Determine the [X, Y] coordinate at the center of the cell enclosing the given text.  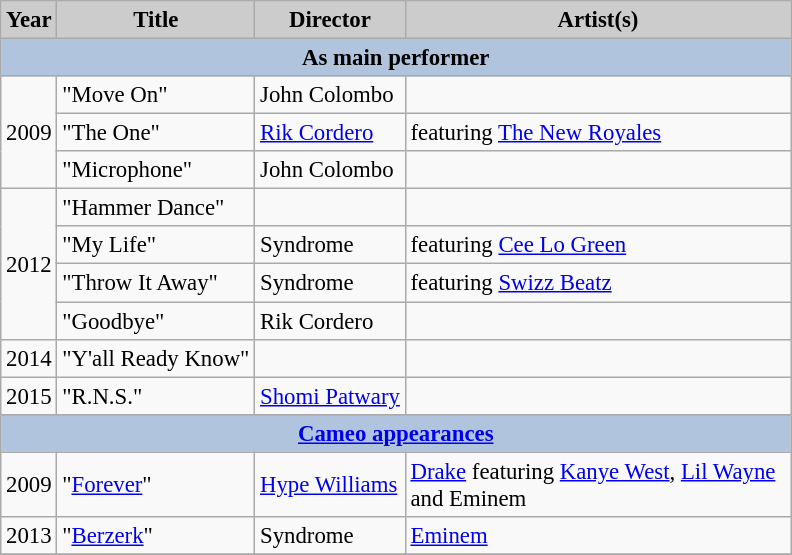
"Hammer Dance" [156, 208]
featuring Swizz Beatz [598, 283]
"Throw It Away" [156, 283]
2015 [29, 396]
"Forever" [156, 484]
2013 [29, 536]
Cameo appearances [396, 433]
"Berzerk" [156, 536]
featuring Cee Lo Green [598, 245]
Title [156, 20]
Drake featuring Kanye West, Lil Wayne and Eminem [598, 484]
Hype Williams [330, 484]
featuring The New Royales [598, 133]
2012 [29, 264]
"My Life" [156, 245]
"Y'all Ready Know" [156, 358]
"The One" [156, 133]
"R.N.S." [156, 396]
"Goodbye" [156, 321]
"Move On" [156, 95]
Shomi Patwary [330, 396]
Eminem [598, 536]
"Microphone" [156, 170]
As main performer [396, 58]
Year [29, 20]
Artist(s) [598, 20]
Director [330, 20]
2014 [29, 358]
